Return the [x, y] coordinate for the center point of the cell that contains the specified text.  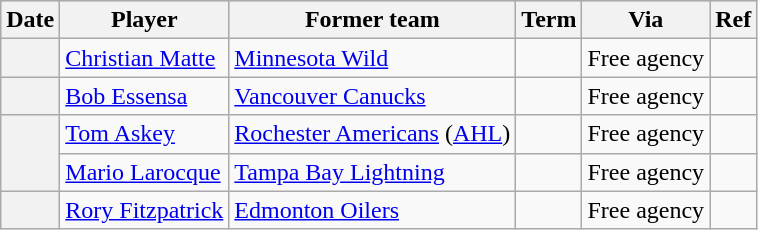
Term [549, 20]
Former team [372, 20]
Bob Essensa [144, 96]
Vancouver Canucks [372, 96]
Tom Askey [144, 134]
Via [646, 20]
Edmonton Oilers [372, 210]
Ref [734, 20]
Tampa Bay Lightning [372, 172]
Mario Larocque [144, 172]
Rory Fitzpatrick [144, 210]
Rochester Americans (AHL) [372, 134]
Player [144, 20]
Minnesota Wild [372, 58]
Christian Matte [144, 58]
Date [30, 20]
